Find where the given text appears and provide that cell's center as (x, y) coordinate. 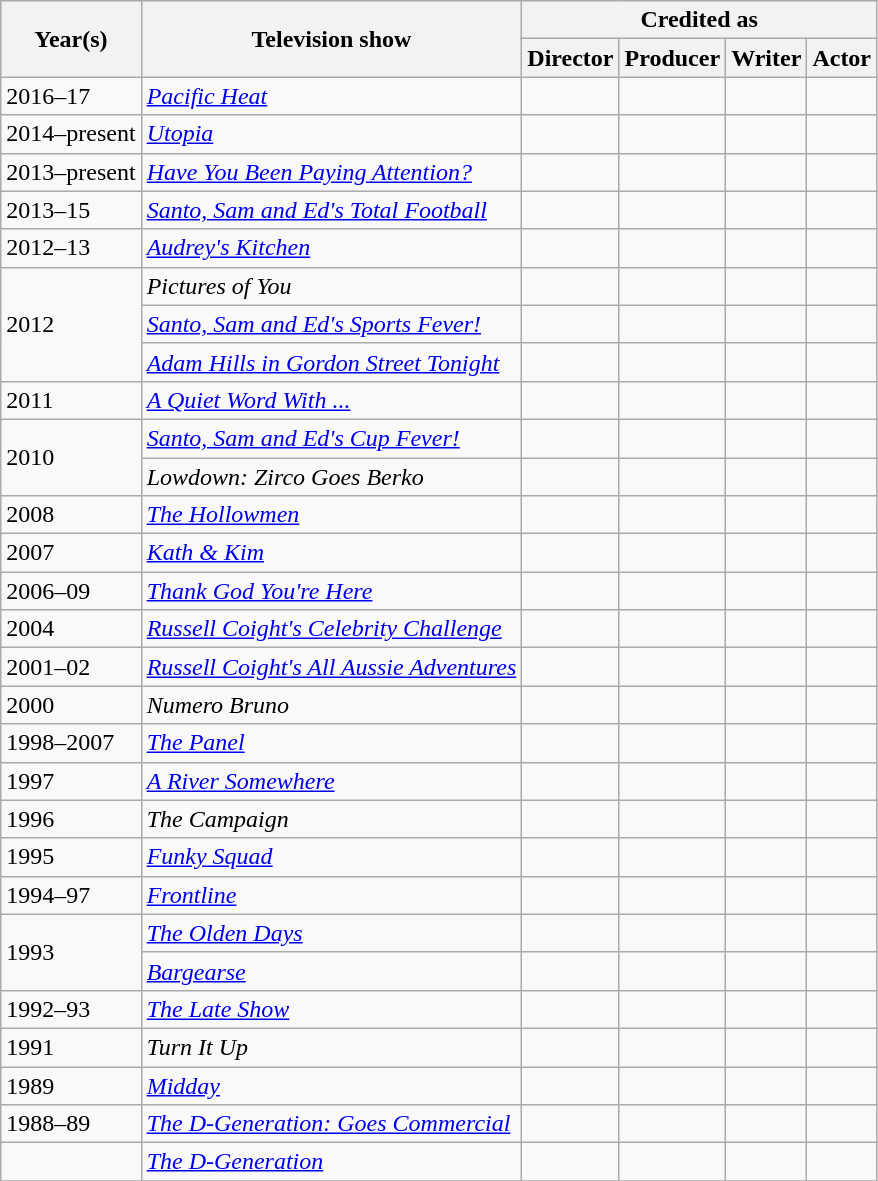
1988–89 (71, 1124)
1994–97 (71, 895)
1997 (71, 781)
The D-Generation: Goes Commercial (332, 1124)
Russell Coight's Celebrity Challenge (332, 629)
2010 (71, 457)
Santo, Sam and Ed's Cup Fever! (332, 438)
Funky Squad (332, 857)
1989 (71, 1085)
2013–present (71, 172)
The Olden Days (332, 933)
The Campaign (332, 819)
The D-Generation (332, 1162)
2012 (71, 324)
2011 (71, 400)
Producer (672, 58)
Have You Been Paying Attention? (332, 172)
2007 (71, 553)
2016–17 (71, 96)
Year(s) (71, 39)
Television show (332, 39)
2000 (71, 705)
Santo, Sam and Ed's Sports Fever! (332, 324)
Credited as (700, 20)
Santo, Sam and Ed's Total Football (332, 210)
1991 (71, 1047)
Russell Coight's All Aussie Adventures (332, 667)
2004 (71, 629)
Utopia (332, 134)
Kath & Kim (332, 553)
2006–09 (71, 591)
Pictures of You (332, 286)
Midday (332, 1085)
The Late Show (332, 1009)
The Hollowmen (332, 515)
Pacific Heat (332, 96)
1992–93 (71, 1009)
2008 (71, 515)
1993 (71, 952)
Director (570, 58)
The Panel (332, 743)
2001–02 (71, 667)
A Quiet Word With ... (332, 400)
Actor (842, 58)
Numero Bruno (332, 705)
Audrey's Kitchen (332, 248)
Writer (766, 58)
Thank God You're Here (332, 591)
Bargearse (332, 971)
2012–13 (71, 248)
A River Somewhere (332, 781)
Frontline (332, 895)
Lowdown: Zirco Goes Berko (332, 477)
2013–15 (71, 210)
2014–present (71, 134)
Adam Hills in Gordon Street Tonight (332, 362)
1996 (71, 819)
1995 (71, 857)
Turn It Up (332, 1047)
1998–2007 (71, 743)
